Return the [X, Y] coordinate for the center point of the cell that contains the specified text.  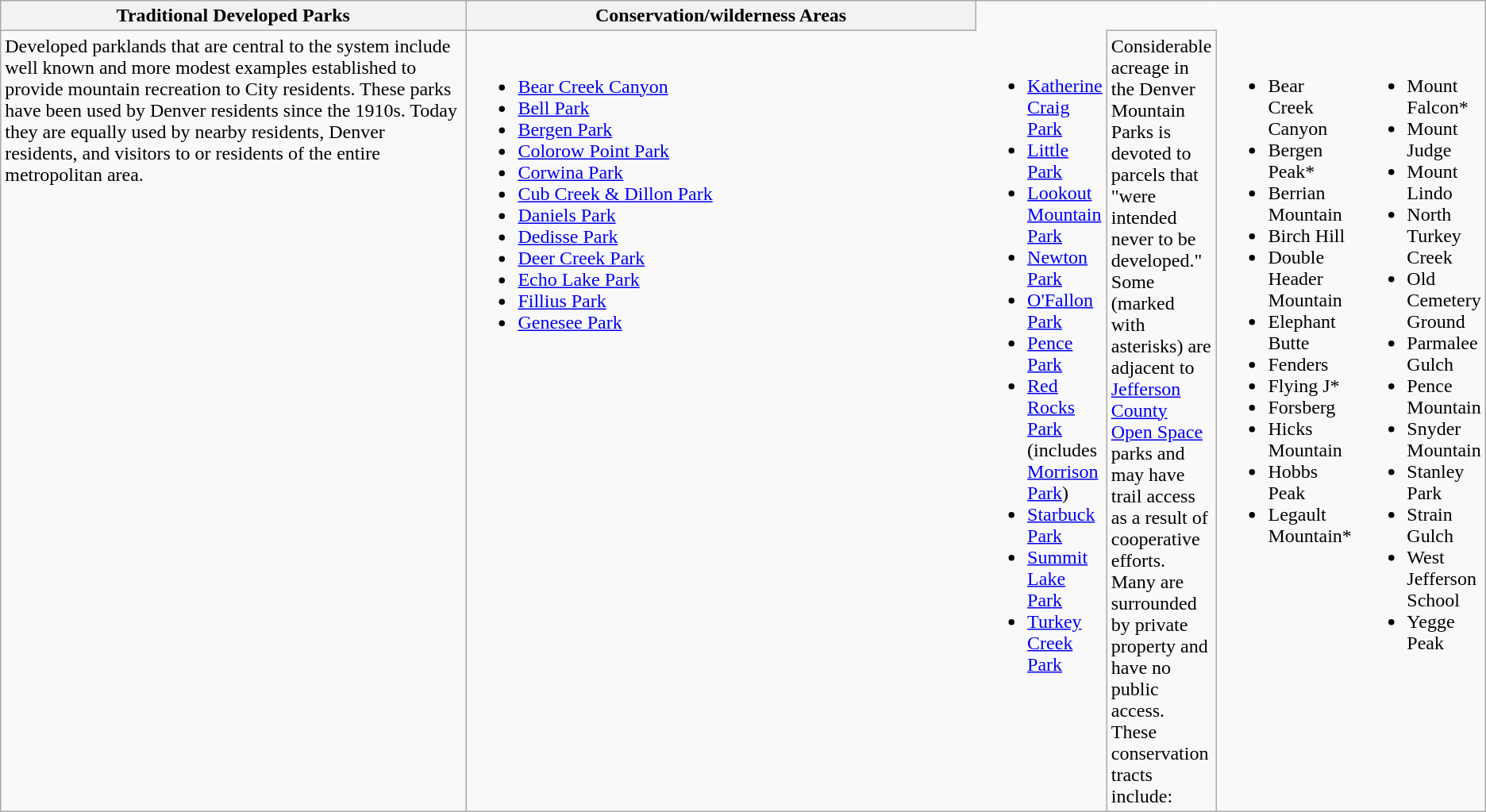
Traditional Developed Parks [233, 16]
Conservation/wilderness Areas [721, 16]
